From the cell containing the given text, extract its center point as [x, y] coordinate. 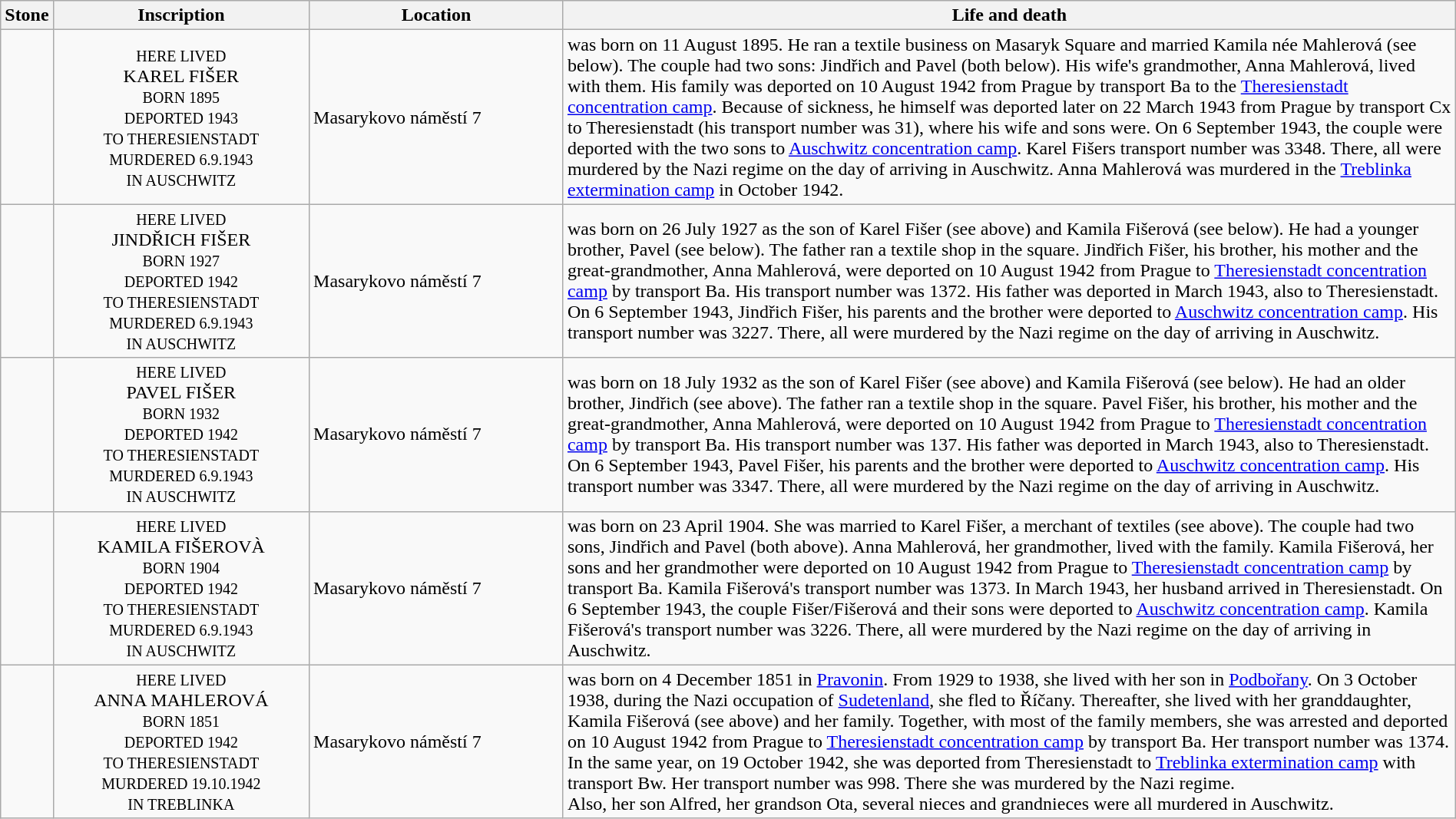
HERE LIVEDKAREL FIŠERBORN 1895DEPORTED 1943TO THERESIENSTADTMURDERED 6.9.1943IN AUSCHWITZ [181, 117]
Inscription [181, 15]
Stone [27, 15]
HERE LIVEDJINDŘICH FIŠERBORN 1927DEPORTED 1942TO THERESIENSTADTMURDERED 6.9.1943IN AUSCHWITZ [181, 281]
HERE LIVEDKAMILA FIŠEROVÀBORN 1904DEPORTED 1942TO THERESIENSTADTMURDERED 6.9.1943IN AUSCHWITZ [181, 588]
HERE LIVEDPAVEL FIŠERBORN 1932DEPORTED 1942TO THERESIENSTADTMURDERED 6.9.1943IN AUSCHWITZ [181, 434]
HERE LIVEDANNA MAHLEROVÁBORN 1851DEPORTED 1942TO THERESIENSTADTMURDERED 19.10.1942IN TREBLINKA [181, 741]
Location [436, 15]
Life and death [1009, 15]
